Locate the cell with the specified text and output its [x, y] center coordinate. 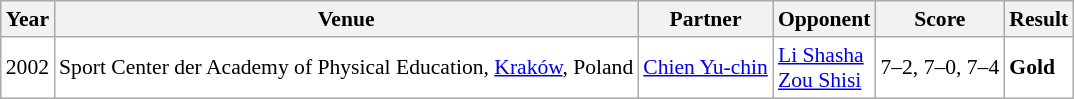
Year [28, 19]
Gold [1038, 68]
Partner [706, 19]
2002 [28, 68]
7–2, 7–0, 7–4 [940, 68]
Score [940, 19]
Sport Center der Academy of Physical Education, Kraków, Poland [346, 68]
Opponent [824, 19]
Venue [346, 19]
Result [1038, 19]
Chien Yu-chin [706, 68]
Li Shasha Zou Shisi [824, 68]
